Pinpoint the cell where the given text exists, returning its [X, Y] midpoint coordinate. 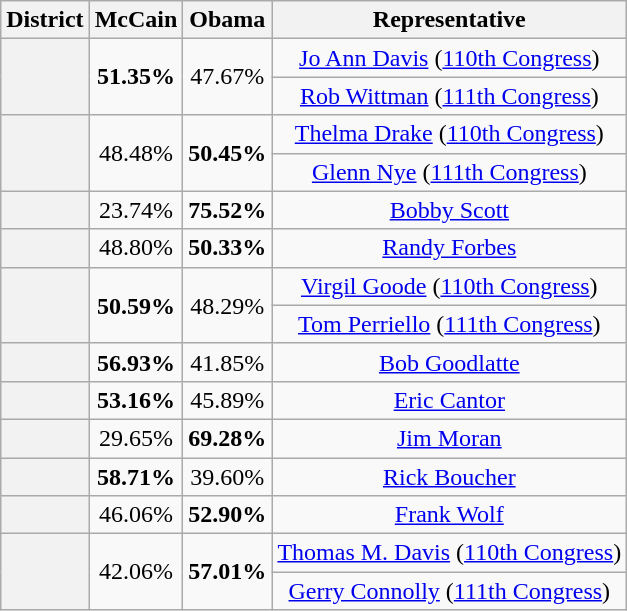
Eric Cantor [450, 400]
Glenn Nye (111th Congress) [450, 172]
50.33% [228, 248]
Representative [450, 20]
23.74% [136, 210]
45.89% [228, 400]
53.16% [136, 400]
52.90% [228, 515]
Rob Wittman (111th Congress) [450, 96]
58.71% [136, 477]
Virgil Goode (110th Congress) [450, 286]
Frank Wolf [450, 515]
41.85% [228, 362]
57.01% [228, 572]
Gerry Connolly (111th Congress) [450, 591]
Randy Forbes [450, 248]
69.28% [228, 438]
Bobby Scott [450, 210]
48.48% [136, 153]
McCain [136, 20]
47.67% [228, 77]
48.80% [136, 248]
42.06% [136, 572]
Thelma Drake (110th Congress) [450, 134]
29.65% [136, 438]
Obama [228, 20]
50.59% [136, 305]
50.45% [228, 153]
Bob Goodlatte [450, 362]
39.60% [228, 477]
56.93% [136, 362]
Rick Boucher [450, 477]
Jo Ann Davis (110th Congress) [450, 58]
District [45, 20]
Thomas M. Davis (110th Congress) [450, 553]
51.35% [136, 77]
Tom Perriello (111th Congress) [450, 324]
46.06% [136, 515]
Jim Moran [450, 438]
75.52% [228, 210]
48.29% [228, 305]
